Provide the [X, Y] coordinate of the cell's center where the given text is located.  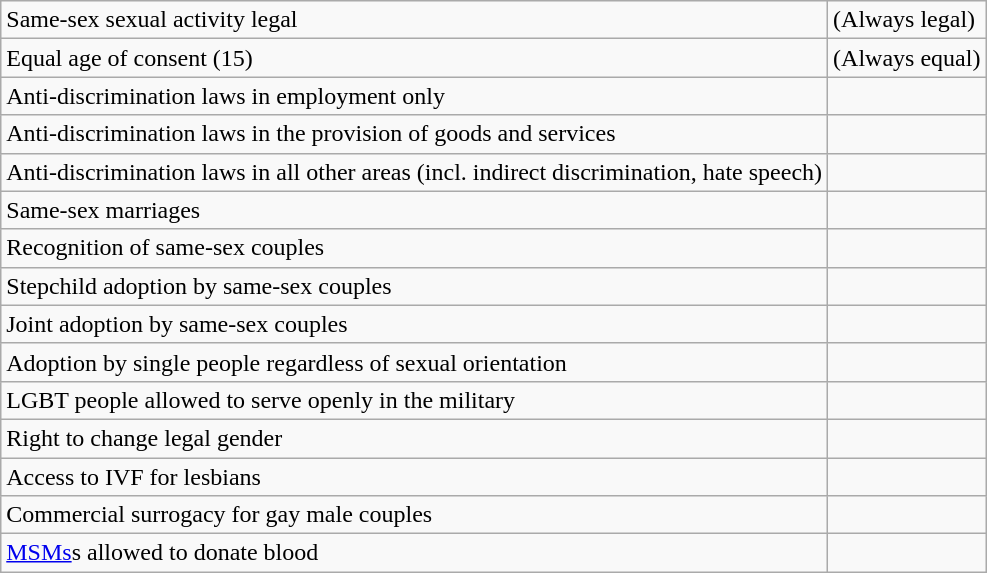
Right to change legal gender [414, 438]
Commercial surrogacy for gay male couples [414, 515]
Stepchild adoption by same-sex couples [414, 286]
Same-sex sexual activity legal [414, 20]
Anti-discrimination laws in all other areas (incl. indirect discrimination, hate speech) [414, 172]
(Always equal) [907, 58]
Access to IVF for lesbians [414, 477]
Joint adoption by same-sex couples [414, 324]
Anti-discrimination laws in the provision of goods and services [414, 134]
Equal age of consent (15) [414, 58]
Adoption by single people regardless of sexual orientation [414, 362]
MSMss allowed to donate blood [414, 553]
Anti-discrimination laws in employment only [414, 96]
LGBT people allowed to serve openly in the military [414, 400]
(Always legal) [907, 20]
Same-sex marriages [414, 210]
Recognition of same-sex couples [414, 248]
